Search for the cell housing the specified text and yield its [x, y] center coordinate. 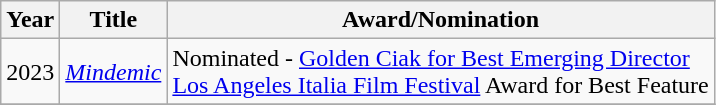
Nominated - Golden Ciak for Best Emerging DirectorLos Angeles Italia Film Festival Award for Best Feature [440, 72]
Award/Nomination [440, 20]
2023 [30, 72]
Year [30, 20]
Title [114, 20]
Mindemic [114, 72]
